Locate the cell with the specified text and output its (x, y) center coordinate. 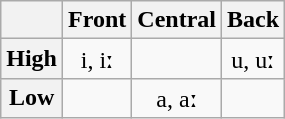
Low (32, 98)
u, uː (254, 59)
High (32, 59)
Central (177, 20)
a, aː (177, 98)
Back (254, 20)
i, iː (98, 59)
Front (98, 20)
